Find where the given text appears and provide that cell's center as [x, y] coordinate. 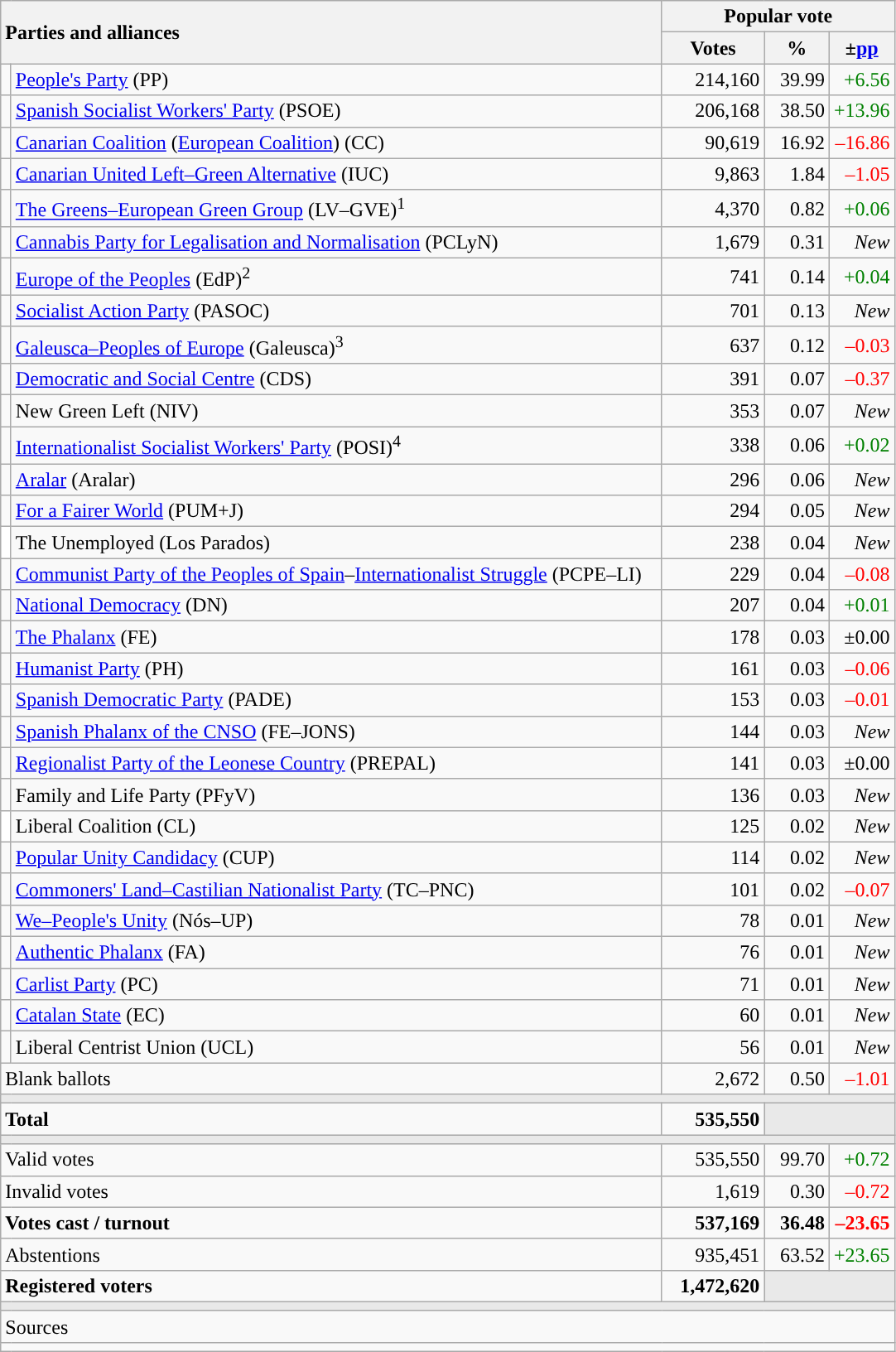
Popular Unity Candidacy (CUP) [336, 857]
56 [713, 1047]
Regionalist Party of the Leonese Country (PREPAL) [336, 763]
0.13 [797, 311]
Spanish Socialist Workers' Party (PSOE) [336, 111]
0.05 [797, 511]
Sources [447, 1326]
935,451 [713, 1254]
71 [713, 984]
–0.01 [861, 700]
229 [713, 574]
741 [713, 277]
38.50 [797, 111]
214,160 [713, 80]
125 [713, 826]
Communist Party of the Peoples of Spain–Internationalist Struggle (PCPE–LI) [336, 574]
1,619 [713, 1191]
537,169 [713, 1223]
Abstentions [331, 1254]
294 [713, 511]
0.14 [797, 277]
Canarian Coalition (European Coalition) (CC) [336, 142]
+6.56 [861, 80]
Galeusca–Peoples of Europe (Galeusca)3 [336, 345]
60 [713, 1016]
1.84 [797, 174]
–1.01 [861, 1079]
206,168 [713, 111]
+13.96 [861, 111]
–23.65 [861, 1223]
Authentic Phalanx (FA) [336, 953]
0.31 [797, 243]
Canarian United Left–Green Alternative (IUC) [336, 174]
144 [713, 732]
Humanist Party (PH) [336, 669]
–0.37 [861, 379]
391 [713, 379]
–0.06 [861, 669]
178 [713, 637]
9,863 [713, 174]
The Phalanx (FE) [336, 637]
Votes cast / turnout [331, 1223]
Europe of the Peoples (EdP)2 [336, 277]
Votes [713, 48]
36.48 [797, 1223]
78 [713, 920]
63.52 [797, 1254]
Valid votes [331, 1160]
–16.86 [861, 142]
Socialist Action Party (PASOC) [336, 311]
+0.06 [861, 209]
–0.07 [861, 889]
141 [713, 763]
16.92 [797, 142]
Invalid votes [331, 1191]
Liberal Coalition (CL) [336, 826]
Spanish Phalanx of the CNSO (FE–JONS) [336, 732]
People's Party (PP) [336, 80]
Popular vote [778, 17]
+0.01 [861, 606]
1,679 [713, 243]
Carlist Party (PC) [336, 984]
Liberal Centrist Union (UCL) [336, 1047]
0.50 [797, 1079]
±pp [861, 48]
353 [713, 411]
Aralar (Aralar) [336, 480]
136 [713, 794]
Parties and alliances [331, 32]
For a Fairer World (PUM+J) [336, 511]
338 [713, 446]
0.30 [797, 1191]
Blank ballots [331, 1079]
99.70 [797, 1160]
% [797, 48]
National Democracy (DN) [336, 606]
161 [713, 669]
637 [713, 345]
296 [713, 480]
39.99 [797, 80]
1,472,620 [713, 1286]
+23.65 [861, 1254]
0.82 [797, 209]
–1.05 [861, 174]
+0.72 [861, 1160]
Spanish Democratic Party (PADE) [336, 700]
2,672 [713, 1079]
–0.03 [861, 345]
76 [713, 953]
Family and Life Party (PFyV) [336, 794]
101 [713, 889]
114 [713, 857]
Registered voters [331, 1286]
The Greens–European Green Group (LV–GVE)1 [336, 209]
+0.04 [861, 277]
+0.02 [861, 446]
4,370 [713, 209]
Catalan State (EC) [336, 1016]
Commoners' Land–Castilian Nationalist Party (TC–PNC) [336, 889]
Total [331, 1119]
The Unemployed (Los Parados) [336, 543]
207 [713, 606]
701 [713, 311]
Cannabis Party for Legalisation and Normalisation (PCLyN) [336, 243]
New Green Left (NIV) [336, 411]
90,619 [713, 142]
–0.72 [861, 1191]
153 [713, 700]
Internationalist Socialist Workers' Party (POSI)4 [336, 446]
–0.08 [861, 574]
0.12 [797, 345]
Democratic and Social Centre (CDS) [336, 379]
238 [713, 543]
We–People's Unity (Nós–UP) [336, 920]
